Return the (X, Y) coordinate for the center point of the cell that contains the specified text.  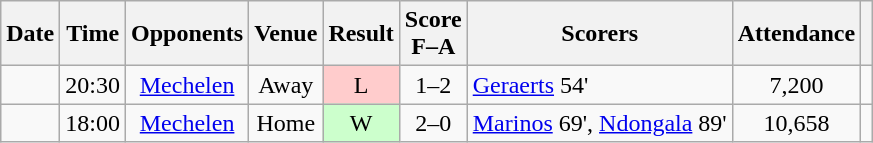
W (361, 123)
Attendance (796, 34)
18:00 (93, 123)
Geraerts 54' (600, 85)
10,658 (796, 123)
Result (361, 34)
Time (93, 34)
ScoreF–A (433, 34)
Home (286, 123)
Away (286, 85)
1–2 (433, 85)
L (361, 85)
Scorers (600, 34)
Venue (286, 34)
20:30 (93, 85)
Opponents (188, 34)
Date (30, 34)
2–0 (433, 123)
7,200 (796, 85)
Marinos 69', Ndongala 89' (600, 123)
